For the text-containing cell, return its midpoint in [X, Y] coordinate format. 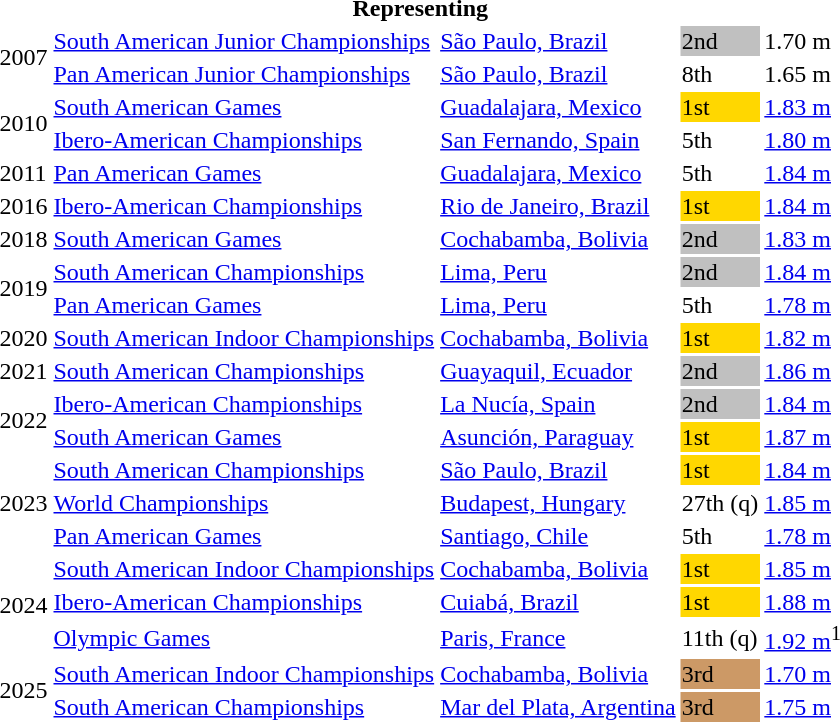
Santiago, Chile [558, 536]
Budapest, Hungary [558, 503]
11th (q) [720, 638]
San Fernando, Spain [558, 140]
La Nucía, Spain [558, 404]
Mar del Plata, Argentina [558, 707]
Olympic Games [244, 638]
World Championships [244, 503]
Rio de Janeiro, Brazil [558, 206]
Pan American Junior Championships [244, 74]
Guayaquil, Ecuador [558, 371]
Paris, France [558, 638]
8th [720, 74]
27th (q) [720, 503]
South American Junior Championships [244, 41]
Asunción, Paraguay [558, 437]
Cuiabá, Brazil [558, 602]
